Pinpoint the cell where the given text exists, returning its (X, Y) midpoint coordinate. 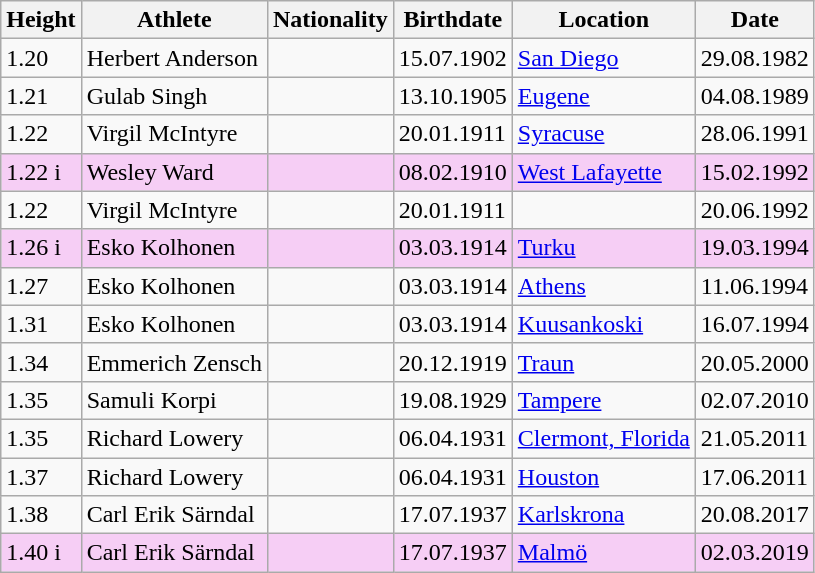
20.05.2000 (754, 362)
11.06.1994 (754, 286)
1.38 (41, 515)
15.02.1992 (754, 172)
Syracuse (604, 134)
17.06.2011 (754, 477)
Athlete (174, 20)
21.05.2011 (754, 438)
Nationality (330, 20)
19.08.1929 (452, 400)
02.07.2010 (754, 400)
1.27 (41, 286)
Karlskrona (604, 515)
1.40 i (41, 553)
Height (41, 20)
29.08.1982 (754, 58)
08.02.1910 (452, 172)
Date (754, 20)
1.26 i (41, 248)
Samuli Korpi (174, 400)
1.21 (41, 96)
1.34 (41, 362)
13.10.1905 (452, 96)
Location (604, 20)
15.07.1902 (452, 58)
Tampere (604, 400)
16.07.1994 (754, 324)
Wesley Ward (174, 172)
20.06.1992 (754, 210)
Emmerich Zensch (174, 362)
Herbert Anderson (174, 58)
1.22 i (41, 172)
Clermont, Florida (604, 438)
20.12.1919 (452, 362)
Traun (604, 362)
02.03.2019 (754, 553)
1.20 (41, 58)
Turku (604, 248)
04.08.1989 (754, 96)
Birthdate (452, 20)
Kuusankoski (604, 324)
Gulab Singh (174, 96)
1.37 (41, 477)
28.06.1991 (754, 134)
20.08.2017 (754, 515)
Houston (604, 477)
West Lafayette (604, 172)
19.03.1994 (754, 248)
San Diego (604, 58)
Malmö (604, 553)
1.31 (41, 324)
Eugene (604, 96)
Athens (604, 286)
